For the text-containing cell, return its midpoint in [X, Y] coordinate format. 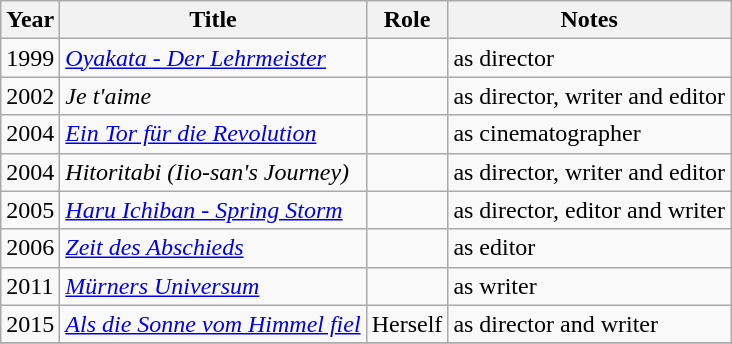
Haru Ichiban - Spring Storm [213, 210]
2015 [30, 324]
Herself [407, 324]
as director, editor and writer [590, 210]
2002 [30, 96]
as director and writer [590, 324]
Ein Tor für die Revolution [213, 134]
Role [407, 20]
Title [213, 20]
Year [30, 20]
as writer [590, 286]
Als die Sonne vom Himmel fiel [213, 324]
as cinematographer [590, 134]
1999 [30, 58]
Je t'aime [213, 96]
2006 [30, 248]
2011 [30, 286]
Notes [590, 20]
2005 [30, 210]
Oyakata - Der Lehrmeister [213, 58]
as director [590, 58]
Hitoritabi (Iio-san's Journey) [213, 172]
as editor [590, 248]
Zeit des Abschieds [213, 248]
Mürners Universum [213, 286]
